For the text-containing cell, return its midpoint in (x, y) coordinate format. 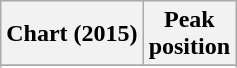
Chart (2015) (72, 34)
Peakposition (189, 34)
